Return [X, Y] of the center of cell containing provided text 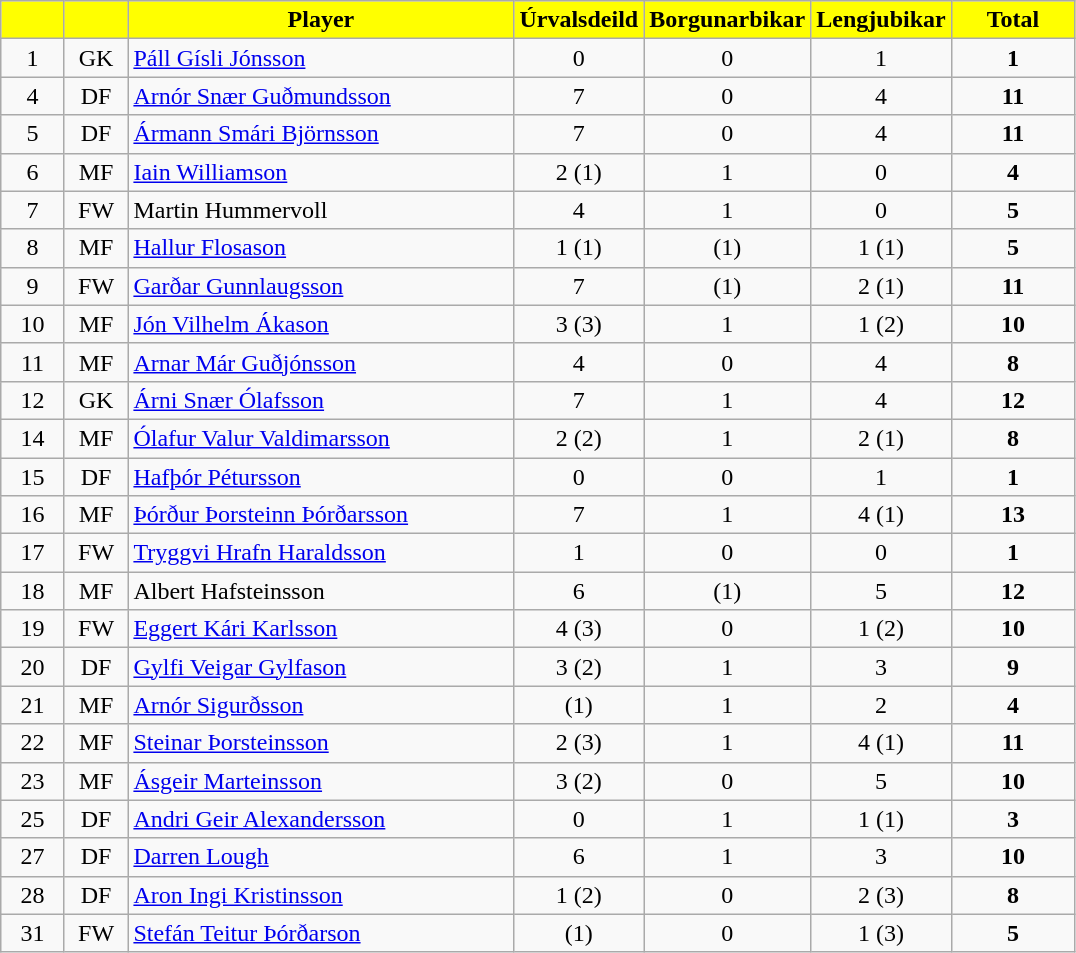
2 (2) [579, 438]
31 [33, 933]
Player [321, 20]
Lengjubikar [881, 20]
21 [33, 705]
16 [33, 515]
Árni Snær Ólafsson [321, 400]
15 [33, 477]
22 [33, 743]
Hafþór Pétursson [321, 477]
20 [33, 667]
Andri Geir Alexandersson [321, 819]
Iain Williamson [321, 172]
Arnór Sigurðsson [321, 705]
28 [33, 895]
Darren Lough [321, 857]
Úrvalsdeild [579, 20]
Þórður Þorsteinn Þórðarsson [321, 515]
Eggert Kári Karlsson [321, 629]
Ólafur Valur Valdimarsson [321, 438]
Páll Gísli Jónsson [321, 58]
Tryggvi Hrafn Haraldsson [321, 553]
Ásgeir Marteinsson [321, 781]
Stefán Teitur Þórðarson [321, 933]
14 [33, 438]
Aron Ingi Kristinsson [321, 895]
Hallur Flosason [321, 248]
1 (3) [881, 933]
Garðar Gunnlaugsson [321, 286]
3 (3) [579, 324]
Martin Hummervoll [321, 210]
Borgunarbikar [728, 20]
25 [33, 819]
Arnar Már Guðjónsson [321, 362]
19 [33, 629]
18 [33, 591]
17 [33, 553]
Arnór Snær Guðmundsson [321, 96]
Total [1013, 20]
23 [33, 781]
Steinar Þorsteinsson [321, 743]
Ármann Smári Björnsson [321, 134]
Gylfi Veigar Gylfason [321, 667]
4 (3) [579, 629]
Albert Hafsteinsson [321, 591]
27 [33, 857]
13 [1013, 515]
2 [881, 705]
Jón Vilhelm Ákason [321, 324]
